Determine the [x, y] coordinate at the center of the cell enclosing the given text.  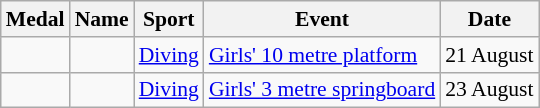
Girls' 10 metre platform [322, 55]
23 August [489, 90]
Medal [36, 19]
Date [489, 19]
Sport [169, 19]
Event [322, 19]
Girls' 3 metre springboard [322, 90]
Name [102, 19]
21 August [489, 55]
